Determine the (x, y) coordinate at the center of the cell enclosing the given text.  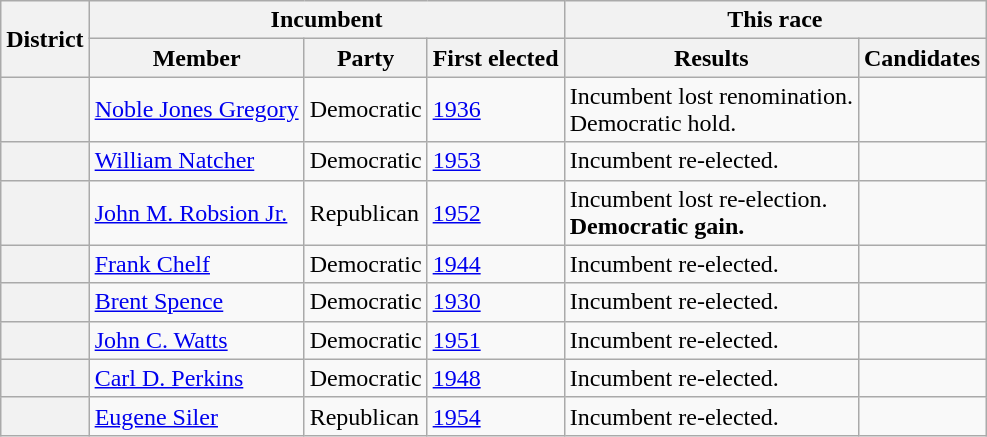
Brent Spence (196, 302)
Candidates (922, 58)
1936 (496, 110)
1952 (496, 212)
John M. Robsion Jr. (196, 212)
1948 (496, 378)
John C. Watts (196, 340)
Member (196, 58)
First elected (496, 58)
Incumbent lost renomination.Democratic hold. (711, 110)
1953 (496, 161)
Eugene Siler (196, 416)
Incumbent lost re-election.Democratic gain. (711, 212)
Frank Chelf (196, 264)
Carl D. Perkins (196, 378)
1951 (496, 340)
William Natcher (196, 161)
1954 (496, 416)
This race (774, 20)
District (45, 39)
Results (711, 58)
1944 (496, 264)
Incumbent (326, 20)
Party (366, 58)
1930 (496, 302)
Noble Jones Gregory (196, 110)
